Scan for the cell matching the given text and deliver its [X, Y] coordinate at center. 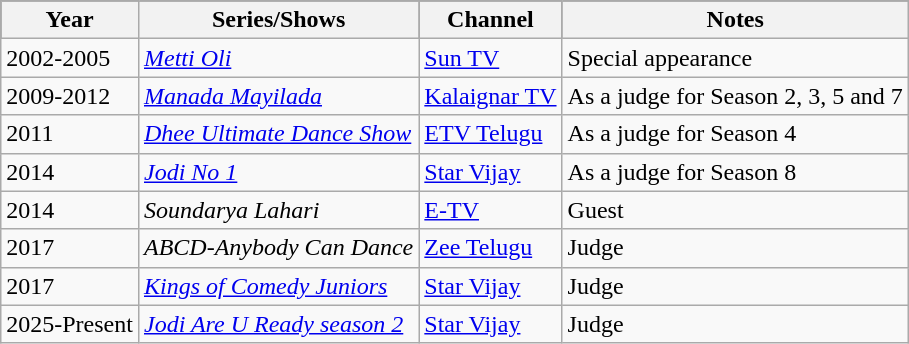
As a judge for Season 8 [735, 172]
Sun TV [490, 58]
2002-2005 [70, 58]
2025-Present [70, 324]
Metti Oli [278, 58]
Channel [490, 20]
Manada Mayilada [278, 96]
Series/Shows [278, 20]
ABCD-Anybody Can Dance [278, 248]
Jodi Are U Ready season 2 [278, 324]
Kings of Comedy Juniors [278, 286]
Year [70, 20]
Zee Telugu [490, 248]
Dhee Ultimate Dance Show [278, 134]
As a judge for Season 2, 3, 5 and 7 [735, 96]
Guest [735, 210]
2009-2012 [70, 96]
Kalaignar TV [490, 96]
ETV Telugu [490, 134]
Jodi No 1 [278, 172]
As a judge for Season 4 [735, 134]
Special appearance [735, 58]
2011 [70, 134]
Notes [735, 20]
E-TV [490, 210]
Soundarya Lahari [278, 210]
